From the cell containing the given text, extract its center point as [X, Y] coordinate. 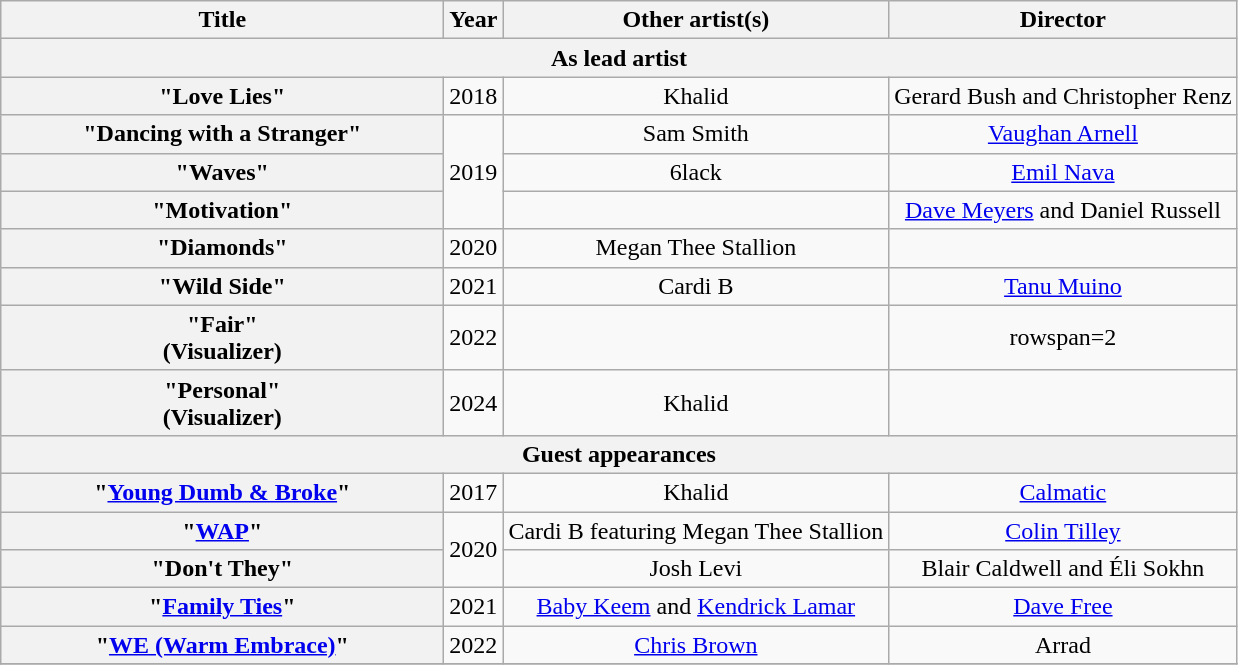
Blair Caldwell and Éli Sokhn [1063, 569]
Arrad [1063, 645]
"Waves" [222, 172]
Year [474, 20]
"WAP" [222, 531]
2018 [474, 96]
Cardi B featuring Megan Thee Stallion [696, 531]
Guest appearances [619, 454]
"Diamonds" [222, 248]
Calmatic [1063, 492]
Dave Meyers and Daniel Russell [1063, 210]
As lead artist [619, 58]
6lack [696, 172]
Other artist(s) [696, 20]
"Wild Side" [222, 286]
"Young Dumb & Broke" [222, 492]
Tanu Muino [1063, 286]
"Fair"(Visualizer) [222, 338]
Cardi B [696, 286]
Vaughan Arnell [1063, 134]
Chris Brown [696, 645]
"Personal"(Visualizer) [222, 402]
Director [1063, 20]
"Love Lies" [222, 96]
Dave Free [1063, 607]
"Family Ties" [222, 607]
Baby Keem and Kendrick Lamar [696, 607]
Josh Levi [696, 569]
2024 [474, 402]
2017 [474, 492]
"WE (Warm Embrace)" [222, 645]
"Don't They" [222, 569]
rowspan=2 [1063, 338]
2019 [474, 172]
Gerard Bush and Christopher Renz [1063, 96]
"Dancing with a Stranger" [222, 134]
"Motivation" [222, 210]
Megan Thee Stallion [696, 248]
Sam Smith [696, 134]
Colin Tilley [1063, 531]
Title [222, 20]
Emil Nava [1063, 172]
